From the cell containing the given text, extract its center point as (X, Y) coordinate. 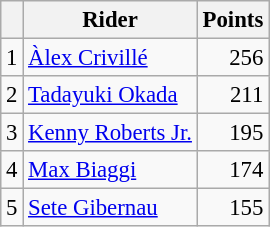
174 (232, 170)
195 (232, 133)
Rider (110, 20)
155 (232, 208)
Max Biaggi (110, 170)
Kenny Roberts Jr. (110, 133)
256 (232, 58)
Àlex Crivillé (110, 58)
211 (232, 95)
2 (12, 95)
Sete Gibernau (110, 208)
Points (232, 20)
3 (12, 133)
1 (12, 58)
5 (12, 208)
Tadayuki Okada (110, 95)
4 (12, 170)
